Extract the [x, y] coordinate from the center of the cell holding the provided text.  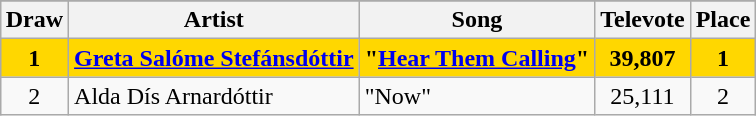
Draw [34, 20]
Song [477, 20]
Place [723, 20]
Greta Salóme Stefánsdóttir [214, 58]
Televote [642, 20]
Alda Dís Arnardóttir [214, 96]
"Hear Them Calling" [477, 58]
39,807 [642, 58]
25,111 [642, 96]
Artist [214, 20]
"Now" [477, 96]
